Detect which cell encompasses the target text, then output its [X, Y] center coordinate. 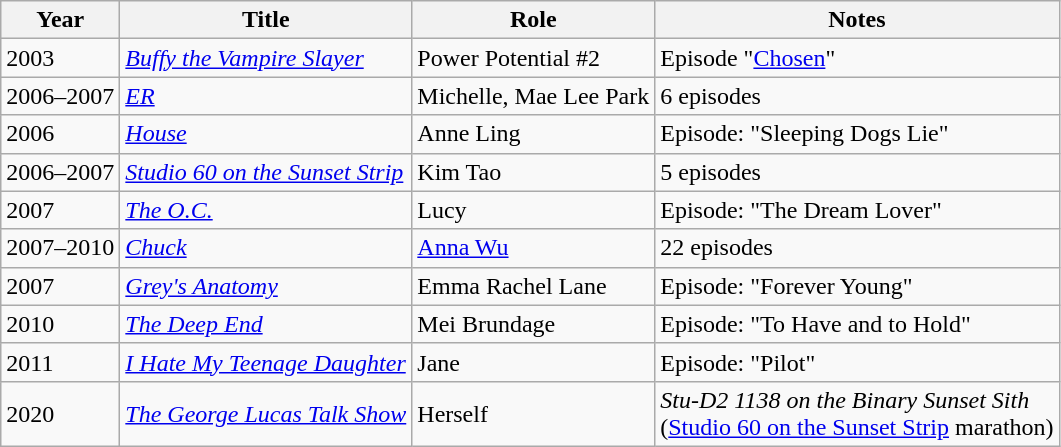
Notes [857, 20]
2020 [60, 414]
5 episodes [857, 172]
The Deep End [266, 324]
22 episodes [857, 248]
2003 [60, 58]
Buffy the Vampire Slayer [266, 58]
ER [266, 96]
The O.C. [266, 210]
2010 [60, 324]
Episode: "Sleeping Dogs Lie" [857, 134]
6 episodes [857, 96]
Title [266, 20]
Herself [534, 414]
2006 [60, 134]
Grey's Anatomy [266, 286]
Emma Rachel Lane [534, 286]
Chuck [266, 248]
The George Lucas Talk Show [266, 414]
Jane [534, 362]
House [266, 134]
Lucy [534, 210]
Episode: "Forever Young" [857, 286]
Episode: "Pilot" [857, 362]
Stu-D2 1138 on the Binary Sunset Sith(Studio 60 on the Sunset Strip marathon) [857, 414]
Year [60, 20]
2011 [60, 362]
Episode "Chosen" [857, 58]
Michelle, Mae Lee Park [534, 96]
Mei Brundage [534, 324]
I Hate My Teenage Daughter [266, 362]
Episode: "The Dream Lover" [857, 210]
Anna Wu [534, 248]
Kim Tao [534, 172]
Episode: "To Have and to Hold" [857, 324]
Studio 60 on the Sunset Strip [266, 172]
Anne Ling [534, 134]
2007–2010 [60, 248]
Power Potential #2 [534, 58]
Role [534, 20]
